Search for the cell housing the specified text and yield its (x, y) center coordinate. 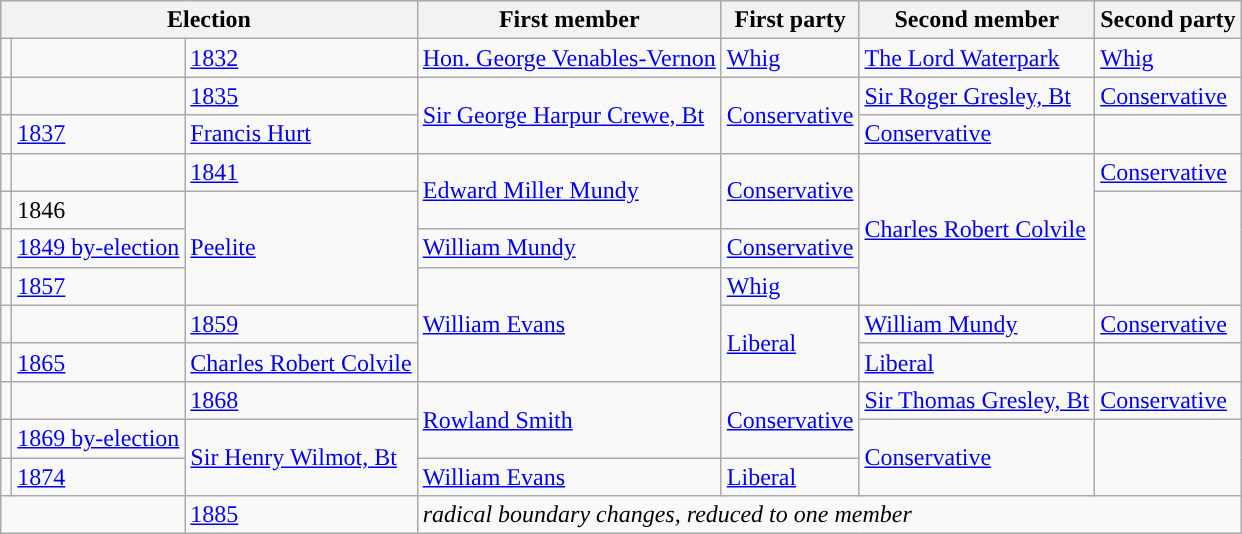
Sir Henry Wilmot, Bt (301, 457)
1885 (301, 515)
Francis Hurt (301, 134)
Second member (977, 20)
1849 by-election (98, 248)
1865 (98, 362)
1837 (98, 134)
Election (209, 20)
Sir George Harpur Crewe, Bt (569, 115)
1868 (301, 400)
Sir Thomas Gresley, Bt (977, 400)
1859 (301, 324)
Peelite (301, 248)
1846 (98, 210)
1857 (98, 286)
Sir Roger Gresley, Bt (977, 96)
First member (569, 20)
Rowland Smith (569, 419)
Second party (1168, 20)
The Lord Waterpark (977, 58)
Hon. George Venables-Vernon (569, 58)
First party (790, 20)
1841 (301, 172)
radical boundary changes, reduced to one member (829, 515)
1835 (301, 96)
1874 (98, 477)
1832 (301, 58)
Edward Miller Mundy (569, 191)
1869 by-election (98, 438)
